Identify which cell holds the provided text, then report its [X, Y] central coordinate. 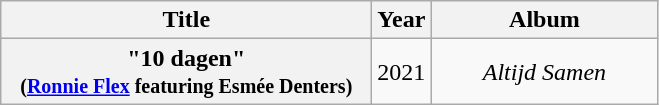
Album [544, 20]
Title [186, 20]
Year [402, 20]
2021 [402, 72]
"10 dagen"(Ronnie Flex featuring Esmée Denters) [186, 72]
Altijd Samen [544, 72]
